For the text-containing cell, return its midpoint in [x, y] coordinate format. 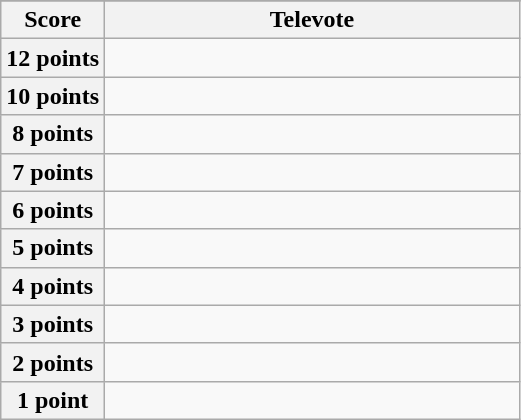
6 points [53, 210]
Televote [312, 20]
8 points [53, 134]
7 points [53, 172]
12 points [53, 58]
1 point [53, 400]
4 points [53, 286]
5 points [53, 248]
2 points [53, 362]
Score [53, 20]
10 points [53, 96]
3 points [53, 324]
